Identify which cell holds the provided text, then report its (X, Y) central coordinate. 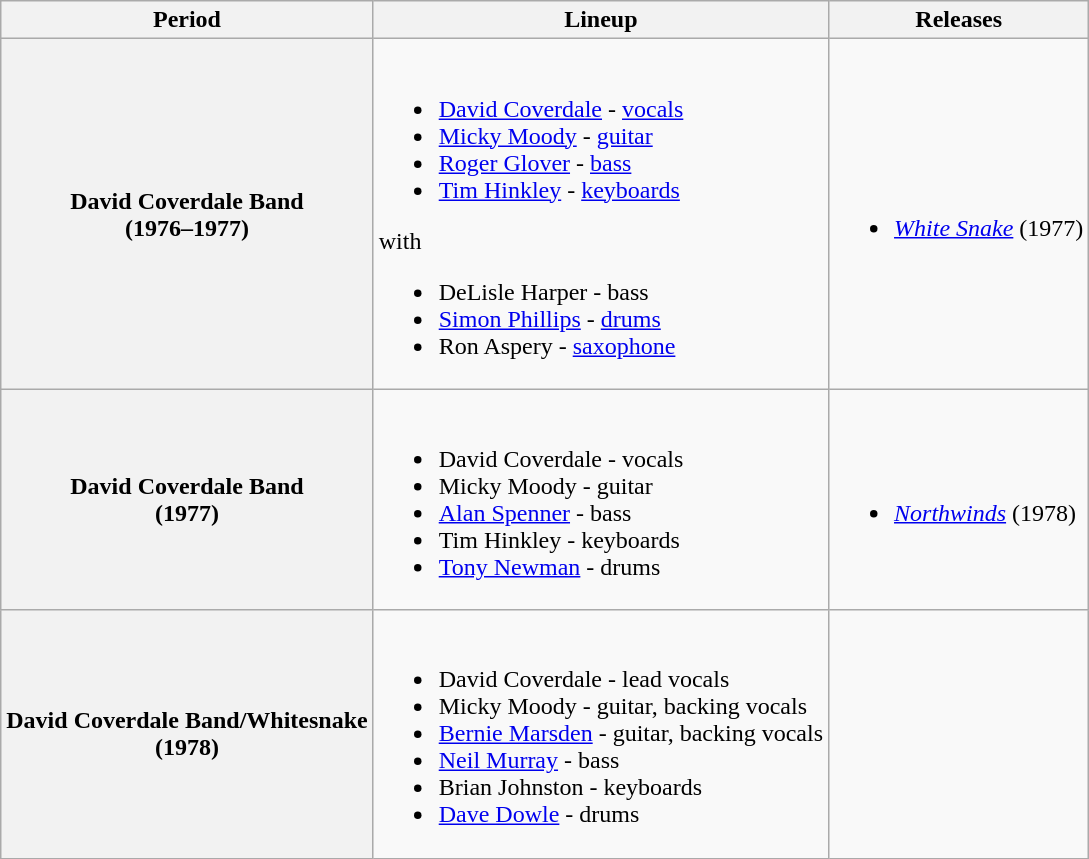
Releases (959, 20)
Lineup (600, 20)
David Coverdale Band/Whitesnake(1978) (187, 734)
Northwinds (1978) (959, 500)
David Coverdale - vocalsMicky Moody - guitarAlan Spenner - bassTim Hinkley - keyboardsTony Newman - drums (600, 500)
David Coverdale Band(1976–1977) (187, 214)
Period (187, 20)
White Snake (1977) (959, 214)
David Coverdale Band(1977) (187, 500)
